For the text-containing cell, return its midpoint in (X, Y) coordinate format. 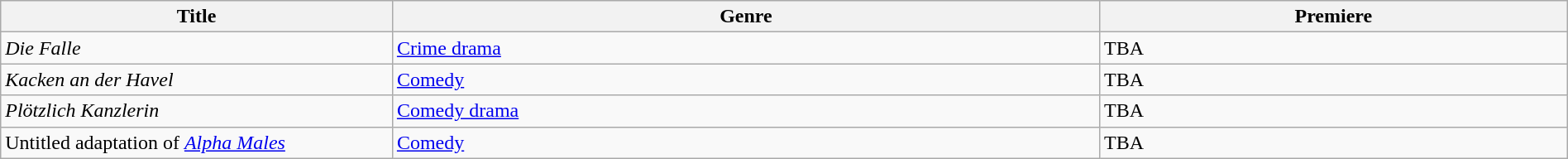
Comedy drama (746, 111)
Genre (746, 17)
Premiere (1333, 17)
Title (197, 17)
Crime drama (746, 48)
Plötzlich Kanzlerin (197, 111)
Die Falle (197, 48)
Untitled adaptation of Alpha Males (197, 142)
Kacken an der Havel (197, 79)
